For the text-containing cell, return its midpoint in (X, Y) coordinate format. 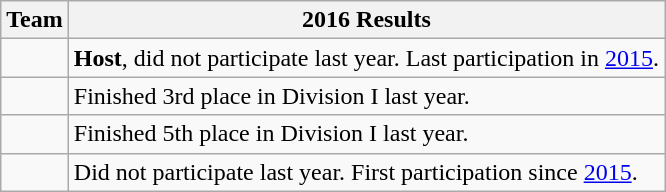
2016 Results (366, 20)
Finished 3rd place in Division I last year. (366, 96)
Did not participate last year. First participation since 2015. (366, 172)
Finished 5th place in Division I last year. (366, 134)
Host, did not participate last year. Last participation in 2015. (366, 58)
Team (35, 20)
